Capture the cell that displays the provided text and extract its (x, y) central coordinate. 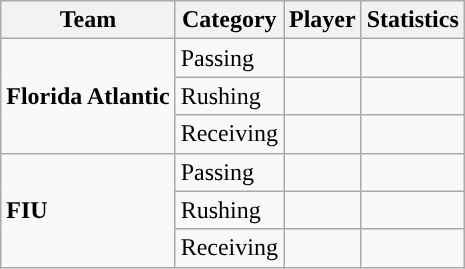
Category (229, 20)
Player (323, 20)
Team (88, 20)
Statistics (412, 20)
FIU (88, 210)
Florida Atlantic (88, 96)
